Identify which cell holds the provided text, then report its (x, y) central coordinate. 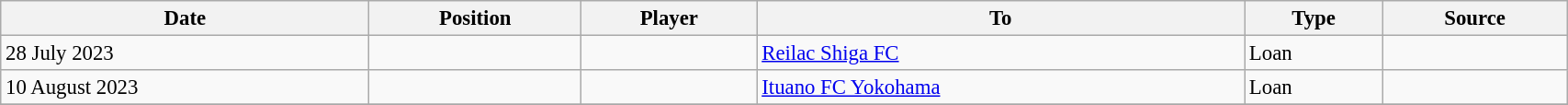
Date (186, 18)
Player (669, 18)
Ituano FC Yokohama (1001, 87)
Type (1314, 18)
10 August 2023 (186, 87)
28 July 2023 (186, 53)
Reilac Shiga FC (1001, 53)
To (1001, 18)
Source (1475, 18)
Position (476, 18)
